Pinpoint the cell where the given text exists, returning its [X, Y] midpoint coordinate. 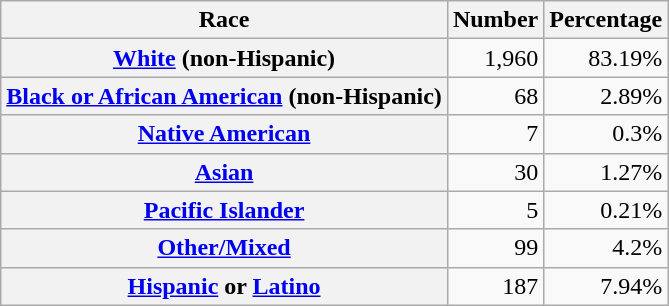
99 [495, 248]
68 [495, 96]
Other/Mixed [224, 248]
Number [495, 20]
30 [495, 172]
Pacific Islander [224, 210]
2.89% [606, 96]
Race [224, 20]
Hispanic or Latino [224, 286]
1,960 [495, 58]
White (non-Hispanic) [224, 58]
7 [495, 134]
4.2% [606, 248]
Percentage [606, 20]
187 [495, 286]
0.21% [606, 210]
Black or African American (non-Hispanic) [224, 96]
0.3% [606, 134]
Asian [224, 172]
Native American [224, 134]
7.94% [606, 286]
83.19% [606, 58]
1.27% [606, 172]
5 [495, 210]
